Search for the cell housing the specified text and yield its (x, y) center coordinate. 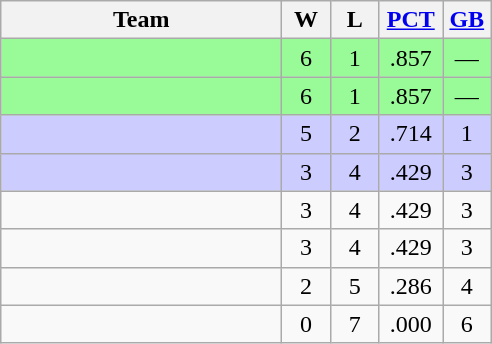
.714 (411, 134)
0 (306, 324)
W (306, 20)
GB (466, 20)
Team (142, 20)
7 (354, 324)
.286 (411, 286)
.000 (411, 324)
PCT (411, 20)
L (354, 20)
